Determine the (X, Y) coordinate at the center of the cell enclosing the given text.  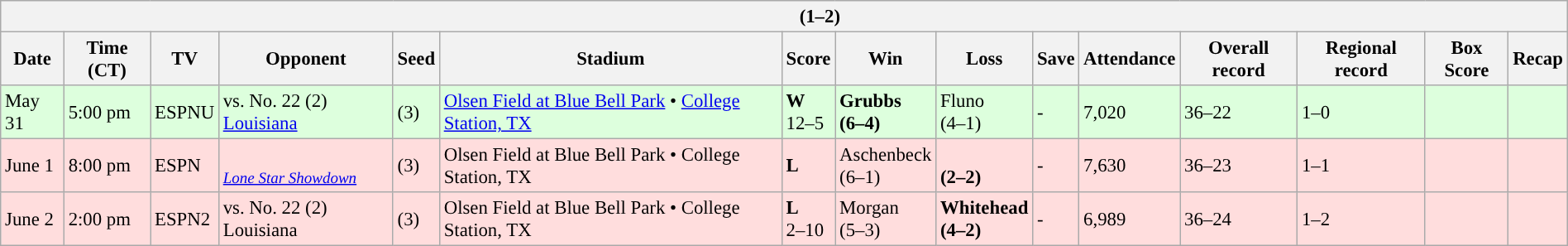
Time (CT) (107, 58)
Aschenbeck(6–1) (886, 166)
7,630 (1130, 166)
Seed (416, 58)
ESPN2 (185, 219)
June 2 (33, 219)
Opponent (306, 58)
1–2 (1361, 219)
36–22 (1239, 113)
36–23 (1239, 166)
Score (809, 58)
L2–10 (809, 219)
Save (1056, 58)
5:00 pm (107, 113)
Box Score (1467, 58)
ESPNU (185, 113)
7,020 (1130, 113)
8:00 pm (107, 166)
Grubbs(6–4) (886, 113)
Regional record (1361, 58)
(1–2) (784, 17)
1–0 (1361, 113)
Recap (1538, 58)
Lone Star Showdown (306, 166)
Stadium (610, 58)
Whitehead(4–2) (984, 219)
Overall record (1239, 58)
6,989 (1130, 219)
Attendance (1130, 58)
1–1 (1361, 166)
Morgan(5–3) (886, 219)
May 31 (33, 113)
36–24 (1239, 219)
June 1 (33, 166)
ESPN (185, 166)
(2–2) (984, 166)
Win (886, 58)
Date (33, 58)
W12–5 (809, 113)
L (809, 166)
Loss (984, 58)
TV (185, 58)
Fluno(4–1) (984, 113)
2:00 pm (107, 219)
